Search for the cell housing the specified text and yield its [X, Y] center coordinate. 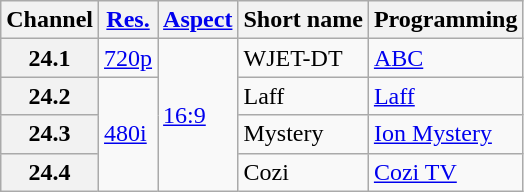
16:9 [198, 115]
Aspect [198, 20]
24.1 [50, 58]
WJET-DT [303, 58]
720p [128, 58]
Res. [128, 20]
ABC [446, 58]
Channel [50, 20]
480i [128, 134]
Programming [446, 20]
Cozi TV [446, 172]
24.3 [50, 134]
Ion Mystery [446, 134]
Cozi [303, 172]
24.2 [50, 96]
Mystery [303, 134]
Short name [303, 20]
24.4 [50, 172]
